Find where the given text appears and provide that cell's center as (x, y) coordinate. 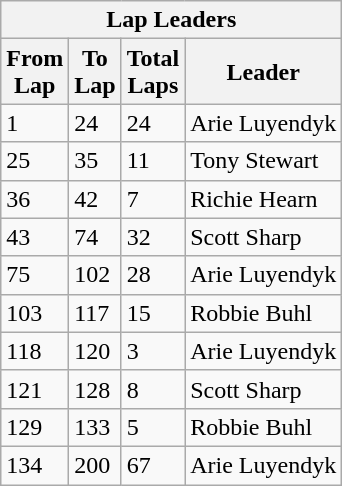
32 (153, 237)
42 (95, 199)
43 (35, 237)
67 (153, 465)
FromLap (35, 72)
5 (153, 427)
74 (95, 237)
128 (95, 389)
133 (95, 427)
3 (153, 351)
120 (95, 351)
8 (153, 389)
102 (95, 275)
ToLap (95, 72)
Leader (264, 72)
28 (153, 275)
200 (95, 465)
35 (95, 161)
1 (35, 123)
121 (35, 389)
Tony Stewart (264, 161)
36 (35, 199)
11 (153, 161)
7 (153, 199)
15 (153, 313)
Richie Hearn (264, 199)
103 (35, 313)
Lap Leaders (172, 20)
118 (35, 351)
129 (35, 427)
TotalLaps (153, 72)
75 (35, 275)
117 (95, 313)
134 (35, 465)
25 (35, 161)
